Determine the (x, y) coordinate at the center of the cell enclosing the given text.  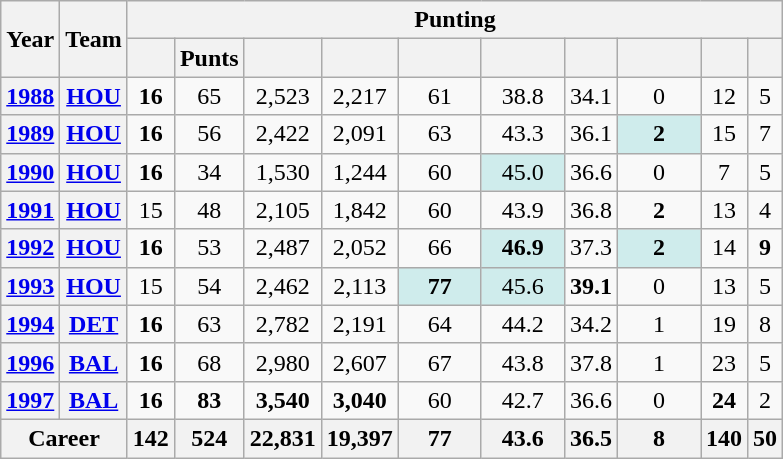
67 (440, 362)
66 (440, 248)
44.2 (522, 324)
36.1 (590, 134)
36.8 (590, 210)
524 (209, 438)
46.9 (522, 248)
2,091 (360, 134)
34.1 (590, 96)
43.8 (522, 362)
43.6 (522, 438)
Year (30, 39)
1996 (30, 362)
Team (94, 39)
36.5 (590, 438)
64 (440, 324)
2,191 (360, 324)
4 (766, 210)
1994 (30, 324)
1988 (30, 96)
65 (209, 96)
Career (64, 438)
2,487 (282, 248)
2,782 (282, 324)
2,980 (282, 362)
68 (209, 362)
34.2 (590, 324)
142 (150, 438)
9 (766, 248)
14 (724, 248)
1993 (30, 286)
83 (209, 400)
3,040 (360, 400)
37.8 (590, 362)
1989 (30, 134)
22,831 (282, 438)
1997 (30, 400)
56 (209, 134)
1990 (30, 172)
19,397 (360, 438)
2,422 (282, 134)
1,842 (360, 210)
2,052 (360, 248)
37.3 (590, 248)
DET (94, 324)
50 (766, 438)
2,217 (360, 96)
Punts (209, 58)
45.6 (522, 286)
2,462 (282, 286)
45.0 (522, 172)
2,607 (360, 362)
140 (724, 438)
43.9 (522, 210)
24 (724, 400)
23 (724, 362)
54 (209, 286)
61 (440, 96)
53 (209, 248)
42.7 (522, 400)
3,540 (282, 400)
12 (724, 96)
1991 (30, 210)
43.3 (522, 134)
2,105 (282, 210)
38.8 (522, 96)
48 (209, 210)
34 (209, 172)
1,244 (360, 172)
39.1 (590, 286)
Punting (454, 20)
2,113 (360, 286)
1992 (30, 248)
2,523 (282, 96)
19 (724, 324)
1,530 (282, 172)
